Extract the (X, Y) coordinate from the center of the cell holding the provided text.  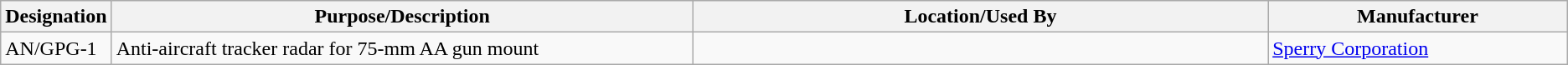
Manufacturer (1418, 17)
Designation (56, 17)
Sperry Corporation (1418, 48)
AN/GPG-1 (56, 48)
Anti-aircraft tracker radar for 75-mm AA gun mount (402, 48)
Location/Used By (980, 17)
Purpose/Description (402, 17)
